Detect which cell encompasses the target text, then output its (X, Y) center coordinate. 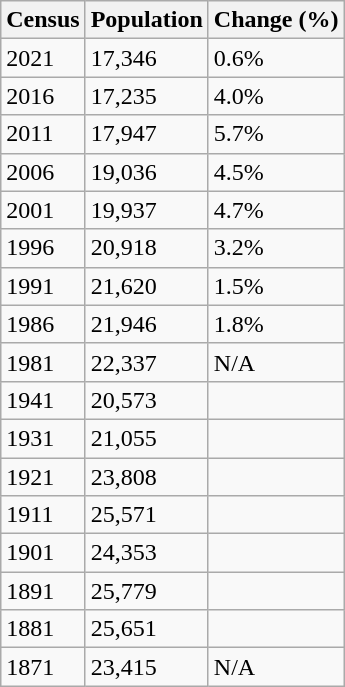
20,573 (146, 400)
17,947 (146, 134)
1921 (43, 477)
1996 (43, 248)
1911 (43, 515)
3.2% (276, 248)
2016 (43, 96)
23,808 (146, 477)
25,651 (146, 629)
4.7% (276, 210)
1871 (43, 667)
1986 (43, 324)
1931 (43, 438)
25,779 (146, 591)
Change (%) (276, 20)
23,415 (146, 667)
2001 (43, 210)
22,337 (146, 362)
24,353 (146, 553)
2021 (43, 58)
20,918 (146, 248)
1891 (43, 591)
Census (43, 20)
19,036 (146, 172)
0.6% (276, 58)
1901 (43, 553)
1991 (43, 286)
19,937 (146, 210)
1881 (43, 629)
4.5% (276, 172)
17,346 (146, 58)
1.8% (276, 324)
4.0% (276, 96)
21,055 (146, 438)
1.5% (276, 286)
2011 (43, 134)
5.7% (276, 134)
Population (146, 20)
1941 (43, 400)
17,235 (146, 96)
2006 (43, 172)
25,571 (146, 515)
21,946 (146, 324)
1981 (43, 362)
21,620 (146, 286)
